Scan for the cell matching the given text and deliver its [x, y] coordinate at center. 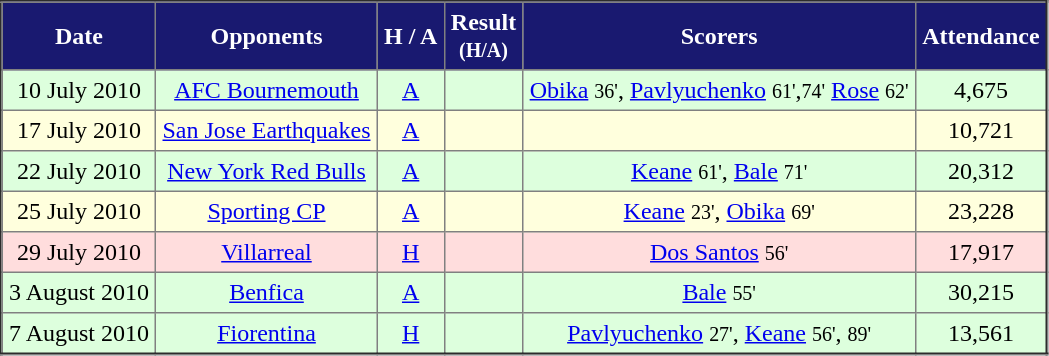
Scorers [720, 36]
Villarreal [266, 252]
Attendance [981, 36]
Date [79, 36]
Keane 23', Obika 69' [720, 211]
3 August 2010 [79, 292]
Benfica [266, 292]
23,228 [981, 211]
H / A [410, 36]
17,917 [981, 252]
New York Red Bulls [266, 171]
Fiorentina [266, 334]
AFC Bournemouth [266, 90]
20,312 [981, 171]
22 July 2010 [79, 171]
25 July 2010 [79, 211]
29 July 2010 [79, 252]
17 July 2010 [79, 130]
7 August 2010 [79, 334]
10 July 2010 [79, 90]
4,675 [981, 90]
Pavlyuchenko 27', Keane 56', 89' [720, 334]
Opponents [266, 36]
Obika 36', Pavlyuchenko 61',74' Rose 62' [720, 90]
Result (H/A) [484, 36]
Dos Santos 56' [720, 252]
30,215 [981, 292]
10,721 [981, 130]
Sporting CP [266, 211]
13,561 [981, 334]
Bale 55' [720, 292]
San Jose Earthquakes [266, 130]
Keane 61', Bale 71' [720, 171]
